Locate the cell with the specified text and output its [x, y] center coordinate. 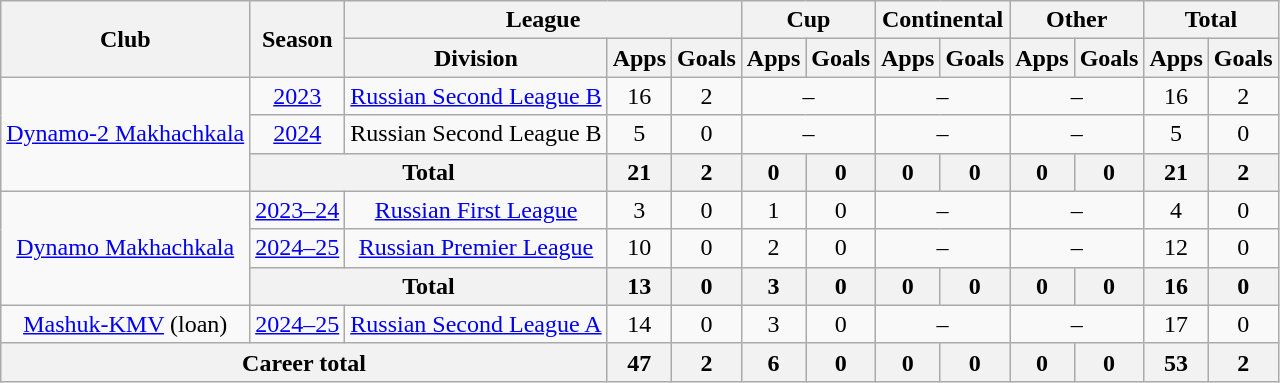
17 [1176, 324]
Russian First League [476, 210]
Dynamo Makhachkala [126, 248]
4 [1176, 210]
Career total [304, 362]
47 [639, 362]
Division [476, 58]
10 [639, 248]
Mashuk-KMV (loan) [126, 324]
14 [639, 324]
Cup [808, 20]
Russian Second League A [476, 324]
2023 [298, 96]
2024 [298, 134]
Dynamo-2 Makhachkala [126, 134]
1 [773, 210]
2023–24 [298, 210]
53 [1176, 362]
Other [1077, 20]
Russian Premier League [476, 248]
League [544, 20]
12 [1176, 248]
Season [298, 39]
Club [126, 39]
13 [639, 286]
6 [773, 362]
Continental [943, 20]
